Detect which cell encompasses the target text, then output its [X, Y] center coordinate. 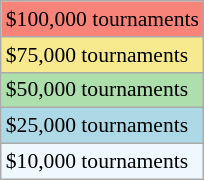
$10,000 tournaments [102, 162]
$50,000 tournaments [102, 90]
$25,000 tournaments [102, 126]
$75,000 tournaments [102, 55]
$100,000 tournaments [102, 19]
